Output the (x, y) coordinate of the center of the cell containing the given text.  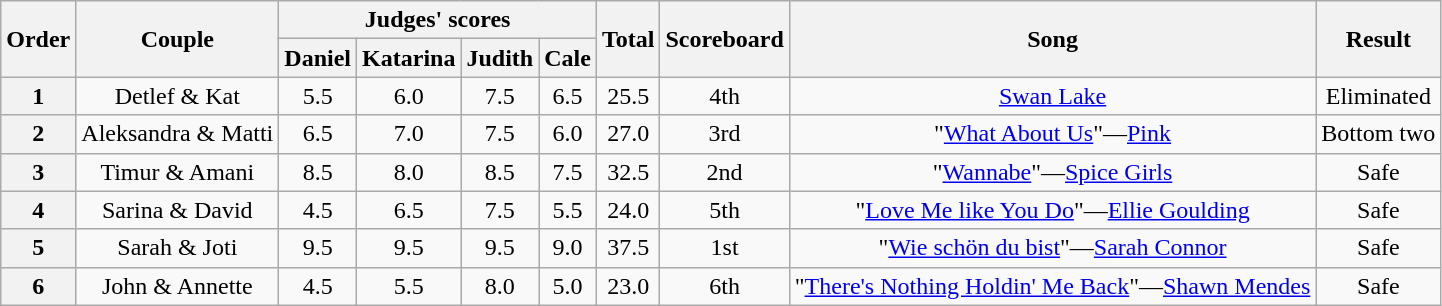
9.0 (568, 248)
5th (724, 210)
Bottom two (1378, 134)
27.0 (628, 134)
Aleksandra & Matti (178, 134)
Song (1052, 39)
Eliminated (1378, 96)
2 (38, 134)
5 (38, 248)
"Wannabe"—Spice Girls (1052, 172)
Sarah & Joti (178, 248)
2nd (724, 172)
Couple (178, 39)
"What About Us"—Pink (1052, 134)
Katarina (409, 58)
Timur & Amani (178, 172)
Judges' scores (438, 20)
"Love Me like You Do"—Ellie Goulding (1052, 210)
4 (38, 210)
7.0 (409, 134)
25.5 (628, 96)
32.5 (628, 172)
Order (38, 39)
37.5 (628, 248)
3 (38, 172)
Cale (568, 58)
6th (724, 286)
Result (1378, 39)
5.0 (568, 286)
3rd (724, 134)
"There's Nothing Holdin' Me Back"—Shawn Mendes (1052, 286)
John & Annette (178, 286)
6 (38, 286)
Sarina & David (178, 210)
Judith (500, 58)
Detlef & Kat (178, 96)
Total (628, 39)
Scoreboard (724, 39)
1 (38, 96)
4th (724, 96)
Swan Lake (1052, 96)
Daniel (318, 58)
1st (724, 248)
23.0 (628, 286)
"Wie schön du bist"—Sarah Connor (1052, 248)
24.0 (628, 210)
